Output the [X, Y] coordinate of the center of the cell containing the given text.  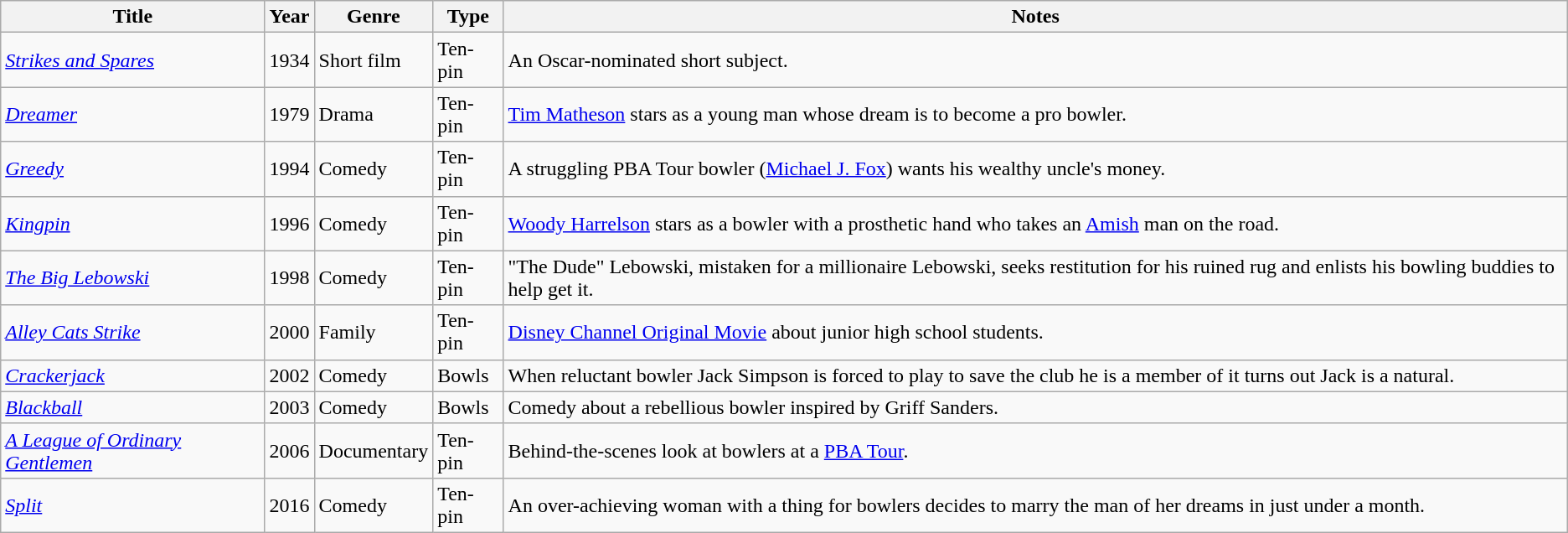
Strikes and Spares [132, 60]
Title [132, 17]
Genre [374, 17]
Drama [374, 114]
Notes [1035, 17]
Dreamer [132, 114]
Short film [374, 60]
Comedy about a rebellious bowler inspired by Griff Sanders. [1035, 407]
1979 [290, 114]
2002 [290, 375]
1998 [290, 278]
1994 [290, 169]
Year [290, 17]
Disney Channel Original Movie about junior high school students. [1035, 332]
Family [374, 332]
Documentary [374, 451]
Split [132, 505]
2006 [290, 451]
2000 [290, 332]
Type [468, 17]
Woody Harrelson stars as a bowler with a prosthetic hand who takes an Amish man on the road. [1035, 223]
Blackball [132, 407]
Greedy [132, 169]
The Big Lebowski [132, 278]
2003 [290, 407]
When reluctant bowler Jack Simpson is forced to play to save the club he is a member of it turns out Jack is a natural. [1035, 375]
A League of Ordinary Gentlemen [132, 451]
Kingpin [132, 223]
Crackerjack [132, 375]
An Oscar-nominated short subject. [1035, 60]
A struggling PBA Tour bowler (Michael J. Fox) wants his wealthy uncle's money. [1035, 169]
"The Dude" Lebowski, mistaken for a millionaire Lebowski, seeks restitution for his ruined rug and enlists his bowling buddies to help get it. [1035, 278]
Behind-the-scenes look at bowlers at a PBA Tour. [1035, 451]
2016 [290, 505]
Tim Matheson stars as a young man whose dream is to become a pro bowler. [1035, 114]
1996 [290, 223]
An over-achieving woman with a thing for bowlers decides to marry the man of her dreams in just under a month. [1035, 505]
1934 [290, 60]
Alley Cats Strike [132, 332]
